Search for the cell housing the specified text and yield its (x, y) center coordinate. 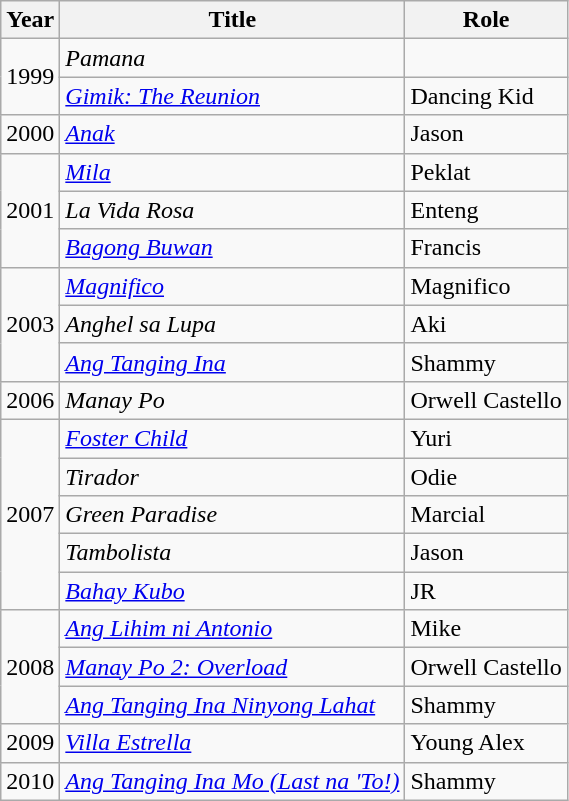
2010 (30, 781)
Title (232, 20)
Bahay Kubo (232, 591)
Odie (486, 477)
Tirador (232, 477)
Foster Child (232, 438)
2009 (30, 743)
2001 (30, 210)
Mike (486, 629)
Aki (486, 324)
2006 (30, 400)
Ang Tanging Ina (232, 362)
Enteng (486, 210)
Pamana (232, 58)
Dancing Kid (486, 96)
Ang Lihim ni Antonio (232, 629)
Ang Tanging Ina Ninyong Lahat (232, 705)
2007 (30, 514)
2000 (30, 134)
Anak (232, 134)
Role (486, 20)
Tambolista (232, 553)
Anghel sa Lupa (232, 324)
Year (30, 20)
2008 (30, 667)
Francis (486, 248)
Marcial (486, 515)
JR (486, 591)
La Vida Rosa (232, 210)
Peklat (486, 172)
Bagong Buwan (232, 248)
Ang Tanging Ina Mo (Last na 'To!) (232, 781)
Gimik: The Reunion (232, 96)
Green Paradise (232, 515)
Mila (232, 172)
Manay Po 2: Overload (232, 667)
Young Alex (486, 743)
2003 (30, 324)
Villa Estrella (232, 743)
1999 (30, 77)
Yuri (486, 438)
Manay Po (232, 400)
